Provide the [X, Y] coordinate of the cell's center where the given text is located.  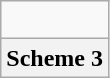
Scheme 3 [55, 58]
